Scan for the cell matching the given text and deliver its [X, Y] coordinate at center. 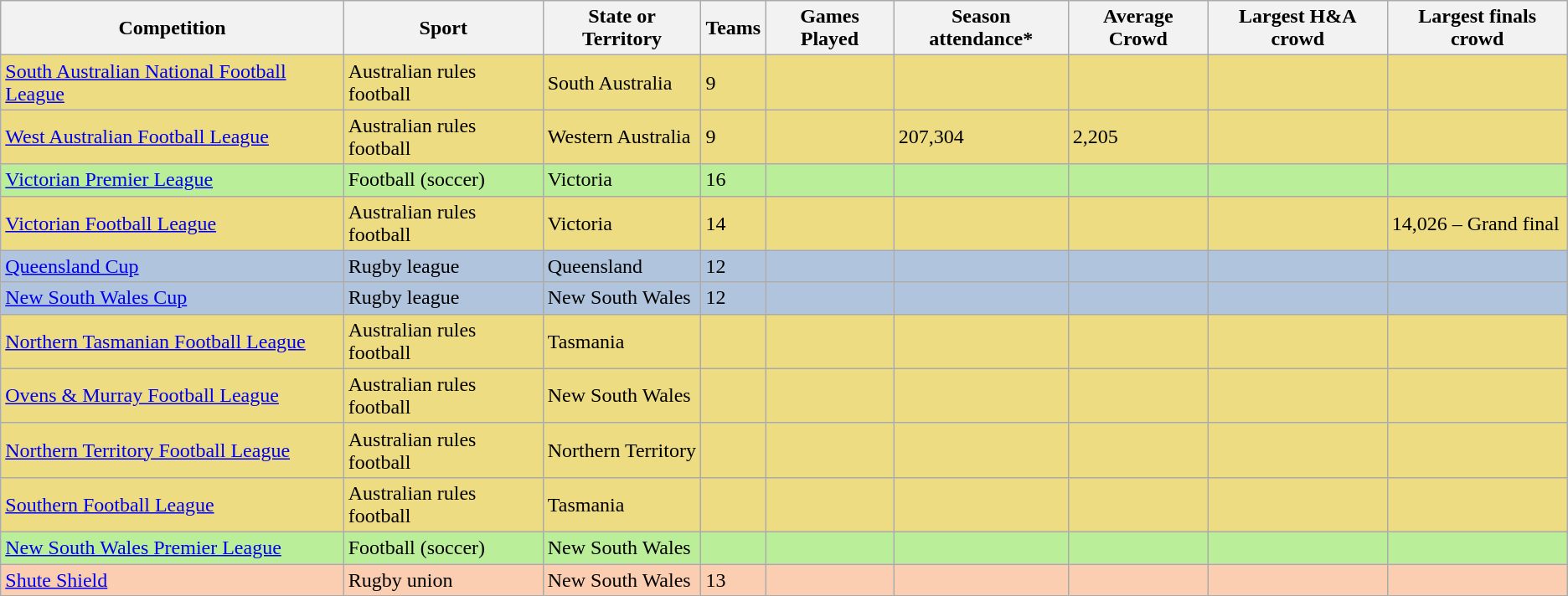
South Australia [622, 82]
West Australian Football League [173, 137]
Season attendance* [981, 28]
Southern Football League [173, 504]
Victorian Premier League [173, 180]
Games Played [829, 28]
Largest finals crowd [1478, 28]
Shute Shield [173, 580]
Largest H&A crowd [1297, 28]
Victorian Football League [173, 223]
New South Wales Premier League [173, 547]
Queensland Cup [173, 266]
13 [734, 580]
Western Australia [622, 137]
14,026 – Grand final [1478, 223]
Rugby union [443, 580]
Queensland [622, 266]
Average Crowd [1137, 28]
Competition [173, 28]
State or Territory [622, 28]
2,205 [1137, 137]
Northern Territory Football League [173, 450]
New South Wales Cup [173, 298]
Teams [734, 28]
16 [734, 180]
Sport [443, 28]
14 [734, 223]
South Australian National Football League [173, 82]
Ovens & Murray Football League [173, 395]
Northern Territory [622, 450]
207,304 [981, 137]
Northern Tasmanian Football League [173, 342]
